For the text-containing cell, return its midpoint in [X, Y] coordinate format. 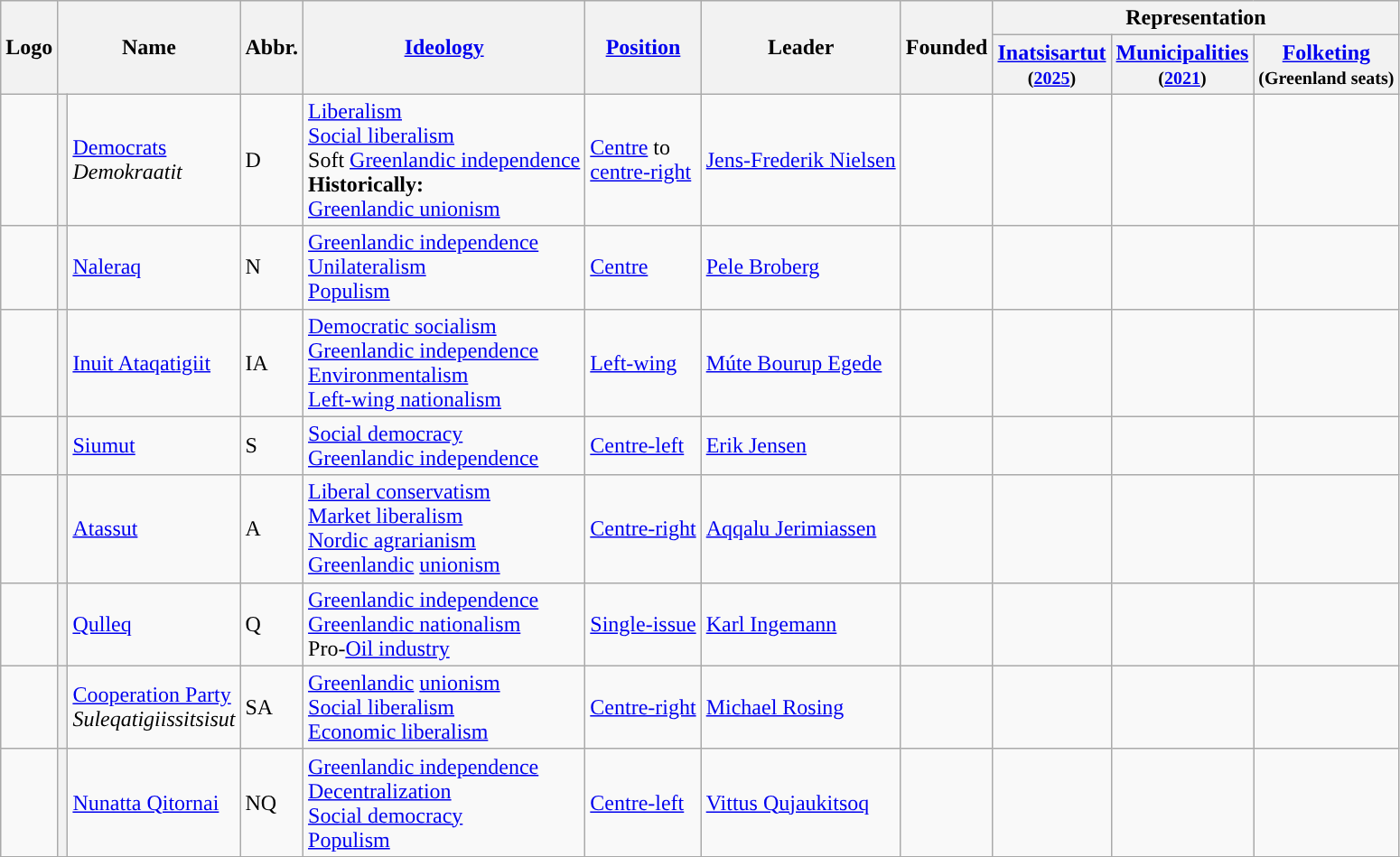
A [272, 529]
Cooperation PartySuleqatigiissitsisut [154, 707]
Municipalities (2021) [1182, 65]
Centre [643, 267]
Greenlandic independenceGreenlandic nationalismPro-Oil industry [444, 624]
S [272, 446]
IA [272, 363]
Centre tocentre-right [643, 160]
Jens-Frederik Nielsen [800, 160]
Abbr. [272, 47]
Atassut [154, 529]
Position [643, 47]
Folketing (Greenland seats) [1326, 65]
Ideology [444, 47]
DemocratsDemokraatit [154, 160]
Greenlandic unionism Social liberalism Economic liberalism [444, 707]
Democratic socialismGreenlandic independenceEnvironmentalismLeft-wing nationalism [444, 363]
Pele Broberg [800, 267]
Naleraq [154, 267]
Siumut [154, 446]
N [272, 267]
Greenlandic independenceUnilateralismPopulism [444, 267]
Inatsisartut (2025) [1051, 65]
Erik Jensen [800, 446]
Aqqalu Jerimiassen [800, 529]
Múte Bourup Egede [800, 363]
SA [272, 707]
Vittus Qujaukitsoq [800, 802]
Single-issue [643, 624]
Founded [947, 47]
Inuit Ataqatigiit [154, 363]
LiberalismSocial liberalism Soft Greenlandic independenceHistorically:Greenlandic unionism [444, 160]
D [272, 160]
Q [272, 624]
Logo [29, 47]
Qulleq [154, 624]
Nunatta Qitornai [154, 802]
Representation [1196, 18]
Michael Rosing [800, 707]
Leader [800, 47]
Karl Ingemann [800, 624]
NQ [272, 802]
Left-wing [643, 363]
Name [149, 47]
Liberal conservatismMarket liberalismNordic agrarianismGreenlandic unionism [444, 529]
Social democracyGreenlandic independence [444, 446]
Greenlandic independenceDecentralizationSocial democracyPopulism [444, 802]
